Scan for the cell matching the given text and deliver its (x, y) coordinate at center. 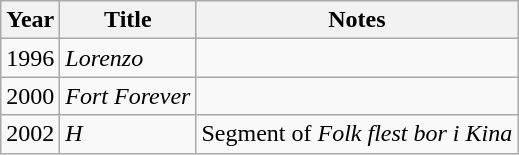
Segment of Folk flest bor i Kina (357, 134)
Year (30, 20)
Fort Forever (128, 96)
Notes (357, 20)
1996 (30, 58)
Title (128, 20)
2000 (30, 96)
Lorenzo (128, 58)
H (128, 134)
2002 (30, 134)
